Extract the (X, Y) coordinate from the center of the cell holding the provided text.  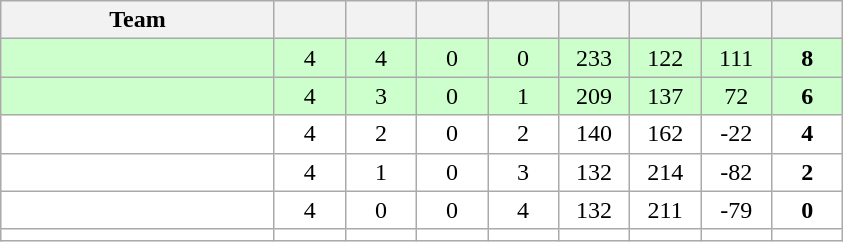
-79 (736, 210)
162 (666, 134)
122 (666, 58)
Team (138, 20)
209 (594, 96)
211 (666, 210)
8 (808, 58)
214 (666, 172)
233 (594, 58)
-22 (736, 134)
140 (594, 134)
72 (736, 96)
137 (666, 96)
-82 (736, 172)
6 (808, 96)
111 (736, 58)
